Provide the (X, Y) coordinate of the cell's center where the given text is located.  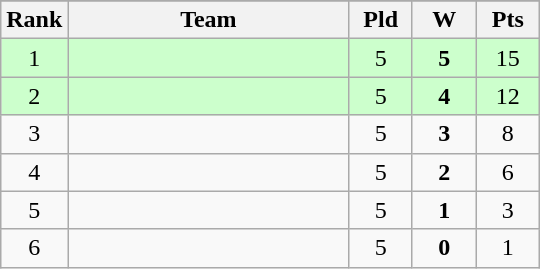
12 (508, 96)
0 (444, 248)
W (444, 20)
Pld (381, 20)
15 (508, 58)
Team (208, 20)
8 (508, 134)
Pts (508, 20)
Rank (34, 20)
